From the cell containing the given text, extract its center point as (x, y) coordinate. 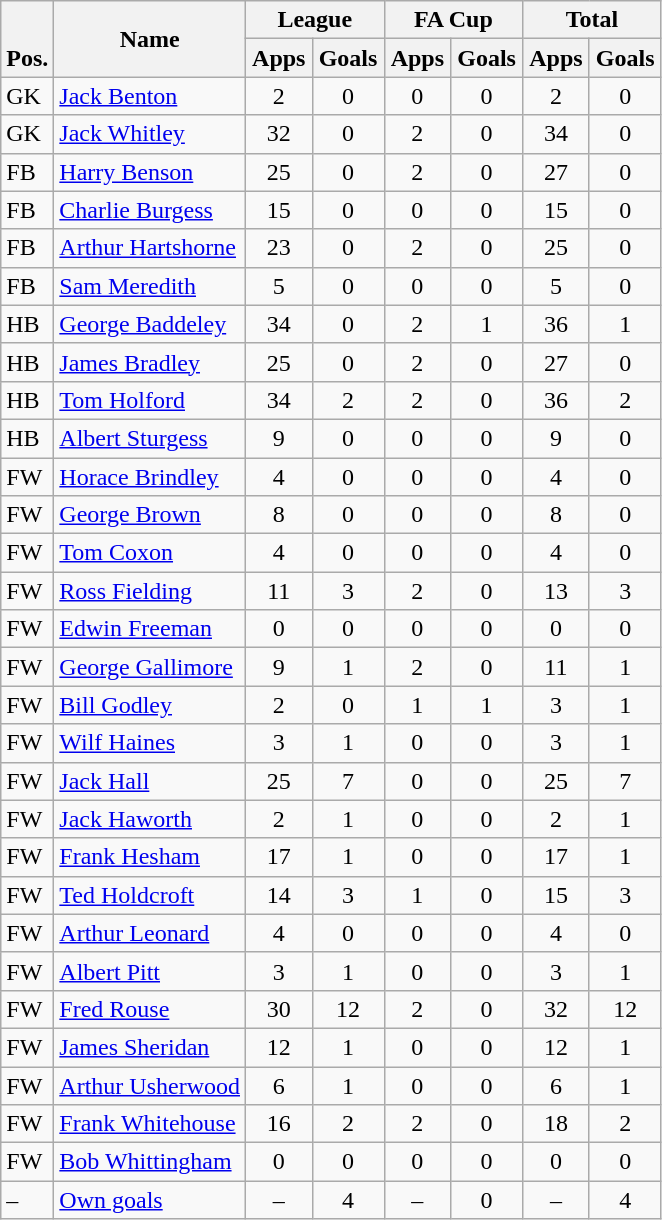
Ted Holdcroft (150, 895)
Harry Benson (150, 172)
George Baddeley (150, 324)
Pos. (28, 39)
18 (556, 1124)
Own goals (150, 1200)
Tom Holford (150, 400)
James Bradley (150, 362)
Arthur Usherwood (150, 1085)
Sam Meredith (150, 286)
Ross Fielding (150, 591)
Arthur Hartshorne (150, 248)
Bob Whittingham (150, 1162)
Albert Pitt (150, 971)
FA Cup (454, 20)
16 (280, 1124)
Wilf Haines (150, 743)
Bill Godley (150, 705)
14 (280, 895)
Jack Whitley (150, 134)
Charlie Burgess (150, 210)
Jack Hall (150, 781)
League (316, 20)
23 (280, 248)
Total (592, 20)
Jack Benton (150, 96)
Arthur Leonard (150, 933)
Frank Whitehouse (150, 1124)
George Gallimore (150, 667)
Name (150, 39)
George Brown (150, 515)
13 (556, 591)
Jack Haworth (150, 819)
Horace Brindley (150, 477)
Albert Sturgess (150, 438)
James Sheridan (150, 1047)
30 (280, 1009)
Frank Hesham (150, 857)
Fred Rouse (150, 1009)
Tom Coxon (150, 553)
Edwin Freeman (150, 629)
